Detect which cell encompasses the target text, then output its (x, y) center coordinate. 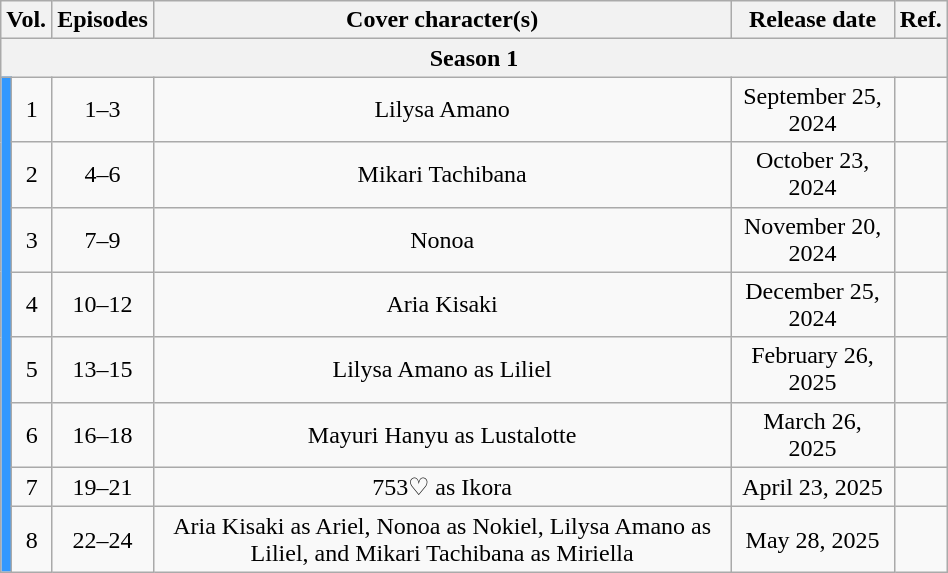
Mayuri Hanyu as Lustalotte (442, 434)
5 (32, 370)
753♡ as Ikora (442, 487)
Lilysa Amano as Liliel (442, 370)
April 23, 2025 (812, 487)
4–6 (103, 174)
6 (32, 434)
September 25, 2024 (812, 110)
December 25, 2024 (812, 304)
October 23, 2024 (812, 174)
Vol. (26, 20)
Cover character(s) (442, 20)
8 (32, 540)
22–24 (103, 540)
3 (32, 240)
4 (32, 304)
Mikari Tachibana (442, 174)
19–21 (103, 487)
Ref. (920, 20)
7 (32, 487)
7–9 (103, 240)
16–18 (103, 434)
2 (32, 174)
13–15 (103, 370)
May 28, 2025 (812, 540)
Nonoa (442, 240)
Lilysa Amano (442, 110)
March 26, 2025 (812, 434)
Aria Kisaki (442, 304)
Release date (812, 20)
Episodes (103, 20)
1 (32, 110)
Aria Kisaki as Ariel, Nonoa as Nokiel, Lilysa Amano as Liliel, and Mikari Tachibana as Miriella (442, 540)
November 20, 2024 (812, 240)
February 26, 2025 (812, 370)
10–12 (103, 304)
Season 1 (474, 58)
1–3 (103, 110)
